Extract the (X, Y) coordinate from the center of the cell holding the provided text.  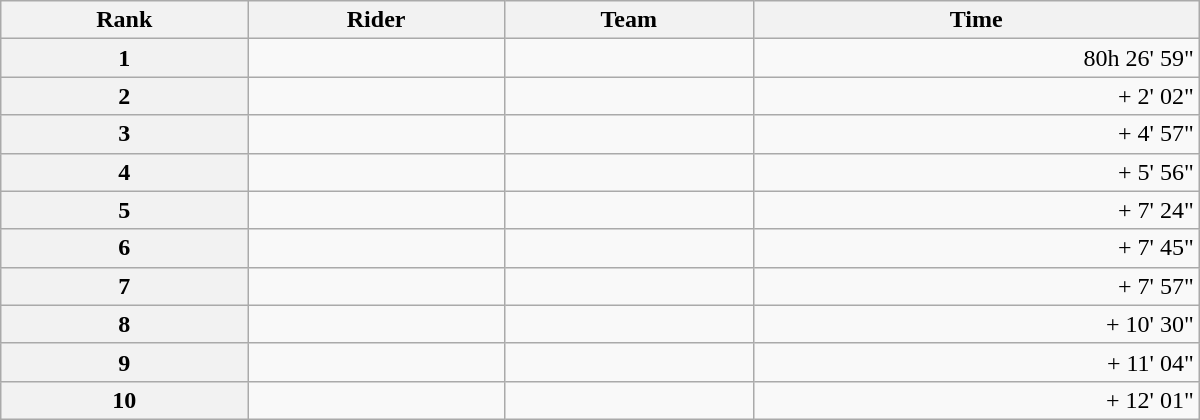
9 (124, 362)
10 (124, 400)
+ 7' 24" (976, 210)
1 (124, 58)
+ 10' 30" (976, 324)
Time (976, 20)
Rider (376, 20)
6 (124, 248)
+ 7' 57" (976, 286)
80h 26' 59" (976, 58)
Rank (124, 20)
+ 7' 45" (976, 248)
3 (124, 134)
5 (124, 210)
Team (628, 20)
8 (124, 324)
+ 5' 56" (976, 172)
+ 12' 01" (976, 400)
+ 2' 02" (976, 96)
2 (124, 96)
+ 11' 04" (976, 362)
7 (124, 286)
4 (124, 172)
+ 4' 57" (976, 134)
